Capture the cell that displays the provided text and extract its (X, Y) central coordinate. 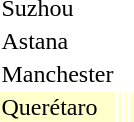
Manchester (58, 74)
Querétaro (58, 107)
Astana (58, 41)
